Return the (X, Y) coordinate for the center point of the cell that contains the specified text.  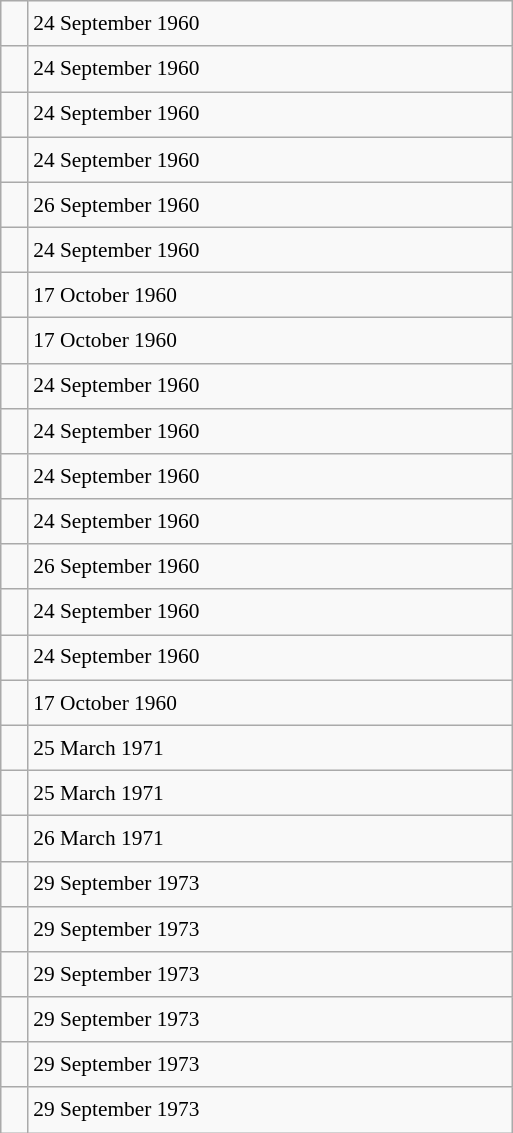
26 March 1971 (270, 838)
